Pinpoint the cell where the given text exists, returning its [X, Y] midpoint coordinate. 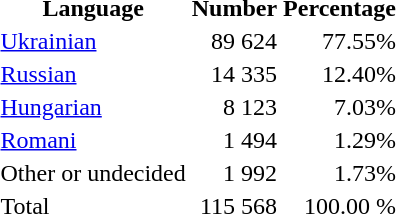
14 335 [234, 74]
1 992 [234, 173]
89 624 [234, 41]
1 494 [234, 140]
8 123 [234, 107]
